Find where the given text appears and provide that cell's center as [x, y] coordinate. 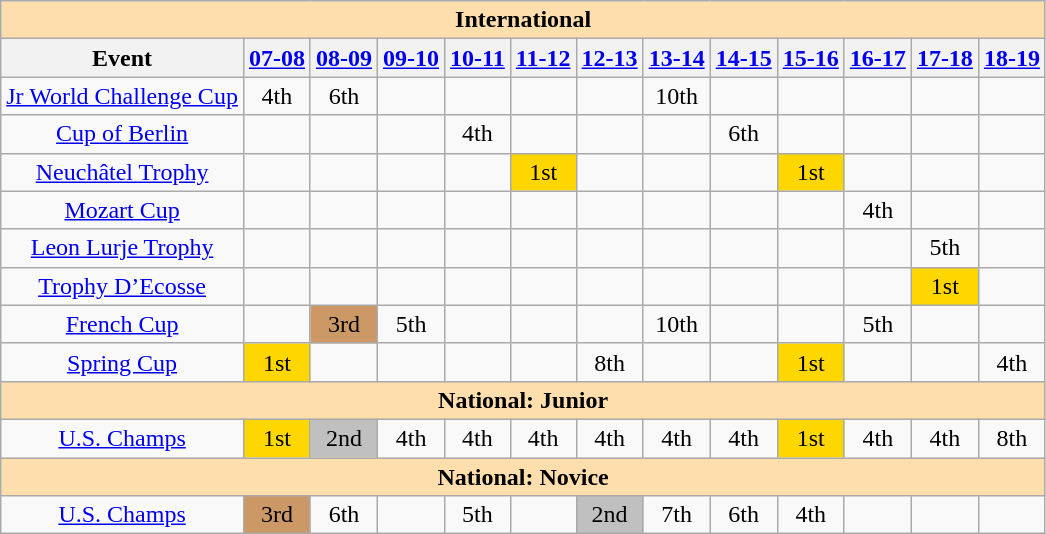
09-10 [412, 58]
Jr World Challenge Cup [122, 96]
Leon Lurje Trophy [122, 248]
Spring Cup [122, 362]
15-16 [810, 58]
18-19 [1012, 58]
7th [676, 515]
16-17 [878, 58]
13-14 [676, 58]
12-13 [610, 58]
17-18 [944, 58]
Trophy D’Ecosse [122, 286]
Cup of Berlin [122, 134]
National: Novice [524, 477]
French Cup [122, 324]
National: Junior [524, 400]
14-15 [744, 58]
08-09 [344, 58]
07-08 [276, 58]
Neuchâtel Trophy [122, 172]
11-12 [543, 58]
Event [122, 58]
10-11 [478, 58]
Mozart Cup [122, 210]
International [524, 20]
